Scan for the cell matching the given text and deliver its [X, Y] coordinate at center. 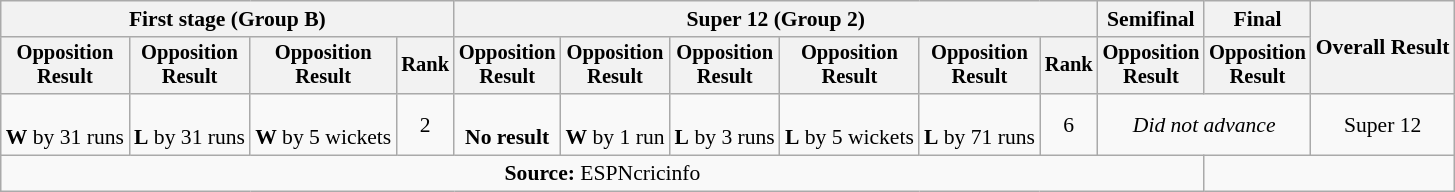
W by 31 runs [65, 124]
6 [1069, 124]
First stage (Group B) [228, 19]
Did not advance [1204, 124]
L by 31 runs [190, 124]
Final [1258, 19]
W by 1 run [614, 124]
Super 12 [1383, 124]
2 [425, 124]
Super 12 (Group 2) [776, 19]
Source: ESPNcricinfo [602, 174]
L by 3 runs [725, 124]
L by 5 wickets [850, 124]
W by 5 wickets [323, 124]
L by 71 runs [980, 124]
Overall Result [1383, 48]
Semifinal [1152, 19]
No result [508, 124]
